Find where the given text appears and provide that cell's center as (X, Y) coordinate. 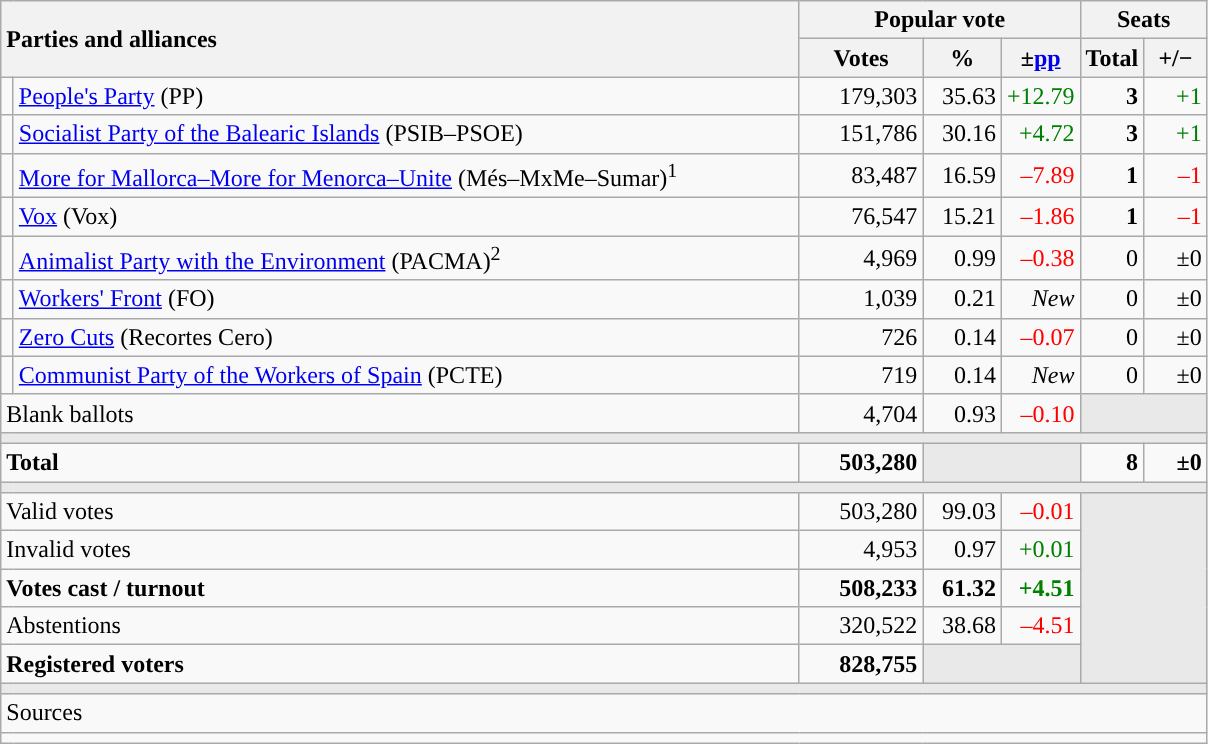
4,704 (861, 413)
35.63 (962, 96)
Workers' Front (FO) (406, 299)
76,547 (861, 217)
Parties and alliances (400, 39)
More for Mallorca–More for Menorca–Unite (Més–MxMe–Sumar)1 (406, 176)
+0.01 (1040, 550)
People's Party (PP) (406, 96)
Socialist Party of the Balearic Islands (PSIB–PSOE) (406, 134)
4,969 (861, 258)
179,303 (861, 96)
% (962, 58)
Seats (1144, 20)
151,786 (861, 134)
8 (1112, 462)
–1.86 (1040, 217)
38.68 (962, 626)
719 (861, 375)
320,522 (861, 626)
–7.89 (1040, 176)
Zero Cuts (Recortes Cero) (406, 337)
–4.51 (1040, 626)
Communist Party of the Workers of Spain (PCTE) (406, 375)
83,487 (861, 176)
–0.10 (1040, 413)
0.99 (962, 258)
0.93 (962, 413)
828,755 (861, 664)
Animalist Party with the Environment (PACMA)2 (406, 258)
1,039 (861, 299)
0.21 (962, 299)
508,233 (861, 588)
±pp (1040, 58)
61.32 (962, 588)
4,953 (861, 550)
+12.79 (1040, 96)
Abstentions (400, 626)
–0.01 (1040, 512)
+/− (1176, 58)
Blank ballots (400, 413)
726 (861, 337)
Votes (861, 58)
+4.51 (1040, 588)
Invalid votes (400, 550)
–0.07 (1040, 337)
30.16 (962, 134)
0.97 (962, 550)
99.03 (962, 512)
Valid votes (400, 512)
+4.72 (1040, 134)
–0.38 (1040, 258)
Votes cast / turnout (400, 588)
Vox (Vox) (406, 217)
15.21 (962, 217)
16.59 (962, 176)
Popular vote (940, 20)
Sources (604, 713)
Registered voters (400, 664)
